Extract the (X, Y) coordinate from the center of the cell holding the provided text.  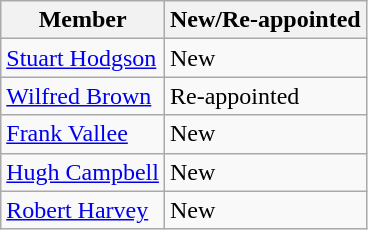
Stuart Hodgson (83, 58)
Member (83, 20)
New/Re-appointed (265, 20)
Hugh Campbell (83, 172)
Robert Harvey (83, 210)
Frank Vallee (83, 134)
Wilfred Brown (83, 96)
Re-appointed (265, 96)
